Output the [x, y] coordinate of the center of the cell containing the given text.  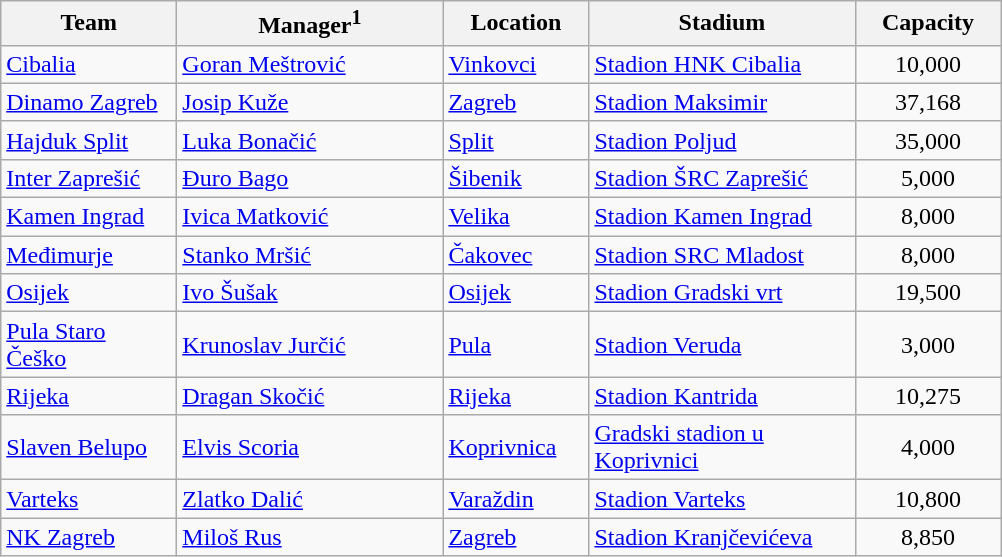
19,500 [928, 293]
Capacity [928, 24]
Gradski stadion u Koprivnici [722, 448]
Location [516, 24]
Međimurje [89, 255]
Stanko Mršić [310, 255]
Team [89, 24]
35,000 [928, 140]
10,800 [928, 499]
Pula [516, 344]
5,000 [928, 178]
Ivica Matković [310, 217]
Slaven Belupo [89, 448]
Zlatko Dalić [310, 499]
Varteks [89, 499]
Stadion Kamen Ingrad [722, 217]
Hajduk Split [89, 140]
10,275 [928, 396]
Elvis Scoria [310, 448]
Stadion Varteks [722, 499]
Velika [516, 217]
Stadion SRC Mladost [722, 255]
Stadium [722, 24]
Stadion ŠRC Zaprešić [722, 178]
Čakovec [516, 255]
Kamen Ingrad [89, 217]
Stadion Veruda [722, 344]
Stadion Maksimir [722, 102]
Stadion Poljud [722, 140]
Krunoslav Jurčić [310, 344]
Goran Meštrović [310, 64]
Stadion Gradski vrt [722, 293]
NK Zagreb [89, 537]
Stadion Kranjčevićeva [722, 537]
Luka Bonačić [310, 140]
Ivo Šušak [310, 293]
Pula Staro Češko [89, 344]
Varaždin [516, 499]
Cibalia [89, 64]
Đuro Bago [310, 178]
Dinamo Zagreb [89, 102]
Šibenik [516, 178]
10,000 [928, 64]
Miloš Rus [310, 537]
Manager1 [310, 24]
Inter Zaprešić [89, 178]
37,168 [928, 102]
Split [516, 140]
Dragan Skočić [310, 396]
Koprivnica [516, 448]
Stadion Kantrida [722, 396]
Josip Kuže [310, 102]
4,000 [928, 448]
8,850 [928, 537]
3,000 [928, 344]
Stadion HNK Cibalia [722, 64]
Vinkovci [516, 64]
